From the cell containing the given text, extract its center point as [X, Y] coordinate. 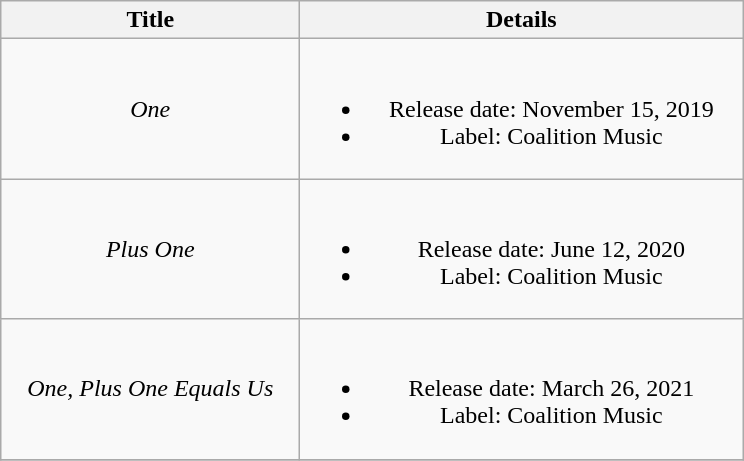
Release date: March 26, 2021Label: Coalition Music [522, 389]
Release date: June 12, 2020Label: Coalition Music [522, 249]
Plus One [150, 249]
One [150, 109]
Release date: November 15, 2019Label: Coalition Music [522, 109]
Title [150, 20]
Details [522, 20]
One, Plus One Equals Us [150, 389]
